For the text-containing cell, return its midpoint in [X, Y] coordinate format. 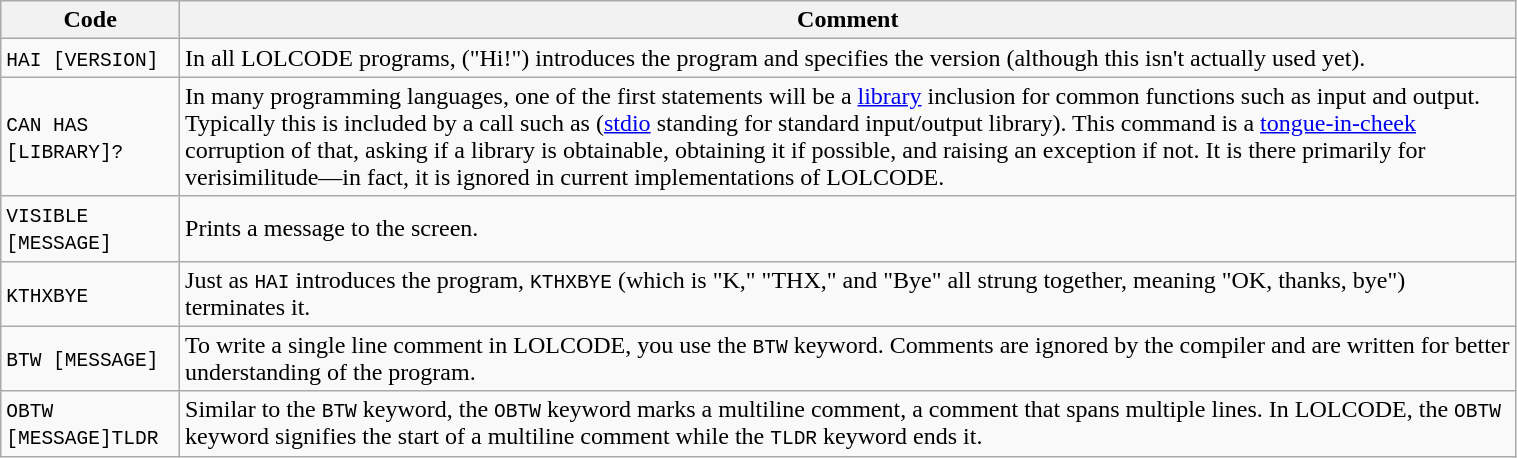
BTW [MESSAGE] [90, 358]
In all LOLCODE programs, ("Hi!") introduces the program and specifies the version (although this isn't actually used yet). [848, 58]
VISIBLE [MESSAGE] [90, 228]
KTHXBYE [90, 294]
Comment [848, 20]
HAI [VERSION] [90, 58]
Just as HAI introduces the program, KTHXBYE (which is "K," "THX," and "Bye" all strung together, meaning "OK, thanks, bye") terminates it. [848, 294]
Code [90, 20]
Prints a message to the screen. [848, 228]
CAN HAS [LIBRARY]? [90, 136]
OBTW [MESSAGE]TLDR [90, 424]
